Extract the (X, Y) coordinate from the center of the cell holding the provided text.  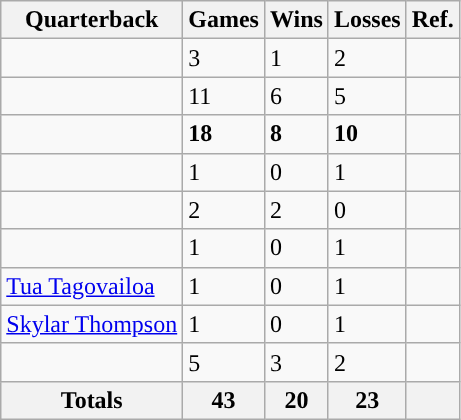
23 (367, 400)
43 (224, 400)
Ref. (432, 20)
Quarterback (92, 20)
10 (367, 134)
8 (296, 134)
Wins (296, 20)
Totals (92, 400)
11 (224, 96)
Games (224, 20)
Skylar Thompson (92, 324)
Tua Tagovailoa (92, 286)
20 (296, 400)
18 (224, 134)
6 (296, 96)
Losses (367, 20)
